Output the [x, y] coordinate of the center of the cell containing the given text.  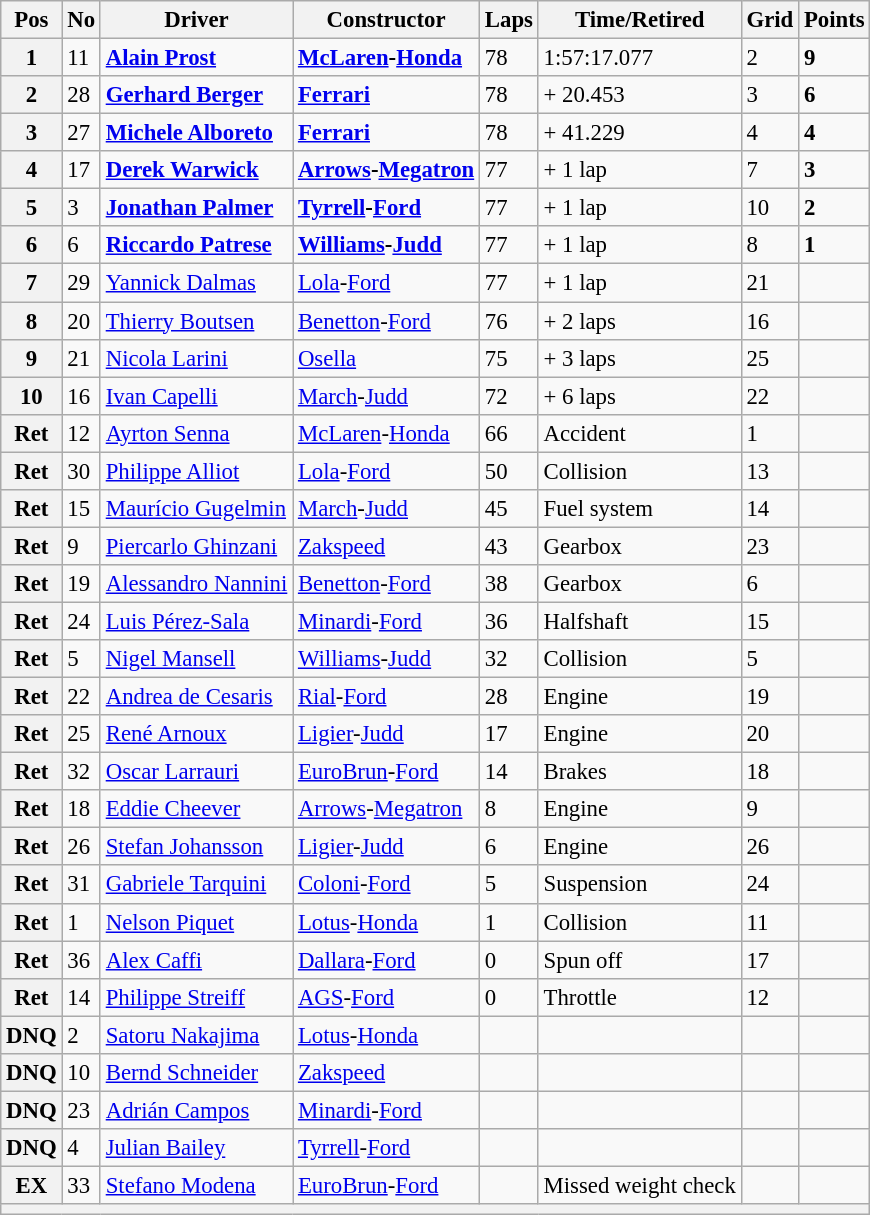
Andrea de Cesaris [196, 697]
Riccardo Patrese [196, 245]
Missed weight check [640, 1185]
76 [510, 321]
33 [81, 1185]
Satoru Nakajima [196, 1035]
Time/Retired [640, 20]
Alessandro Nannini [196, 584]
Ayrton Senna [196, 433]
Stefan Johansson [196, 847]
Pos [32, 20]
50 [510, 471]
66 [510, 433]
75 [510, 358]
Ivan Capelli [196, 396]
Throttle [640, 997]
Michele Alboreto [196, 133]
Grid [770, 20]
Alex Caffi [196, 960]
Nicola Larini [196, 358]
Points [834, 20]
Osella [386, 358]
Oscar Larrauri [196, 772]
1:57:17.077 [640, 58]
29 [81, 283]
43 [510, 546]
Maurício Gugelmin [196, 509]
+ 3 laps [640, 358]
Accident [640, 433]
Julian Bailey [196, 1148]
Driver [196, 20]
+ 2 laps [640, 321]
30 [81, 471]
Suspension [640, 885]
13 [770, 471]
45 [510, 509]
Halfshaft [640, 621]
Dallara-Ford [386, 960]
Philippe Alliot [196, 471]
Jonathan Palmer [196, 208]
Spun off [640, 960]
No [81, 20]
EX [32, 1185]
René Arnoux [196, 734]
+ 41.229 [640, 133]
Coloni-Ford [386, 885]
Laps [510, 20]
Gabriele Tarquini [196, 885]
Brakes [640, 772]
Nigel Mansell [196, 659]
AGS-Ford [386, 997]
38 [510, 584]
Philippe Streiff [196, 997]
27 [81, 133]
Yannick Dalmas [196, 283]
Nelson Piquet [196, 922]
Alain Prost [196, 58]
Thierry Boutsen [196, 321]
Constructor [386, 20]
+ 6 laps [640, 396]
Fuel system [640, 509]
Stefano Modena [196, 1185]
Rial-Ford [386, 697]
Gerhard Berger [196, 95]
72 [510, 396]
Bernd Schneider [196, 1073]
31 [81, 885]
Piercarlo Ghinzani [196, 546]
Eddie Cheever [196, 809]
Derek Warwick [196, 170]
Adrián Campos [196, 1110]
+ 20.453 [640, 95]
Luis Pérez-Sala [196, 621]
